Search for the cell housing the specified text and yield its [x, y] center coordinate. 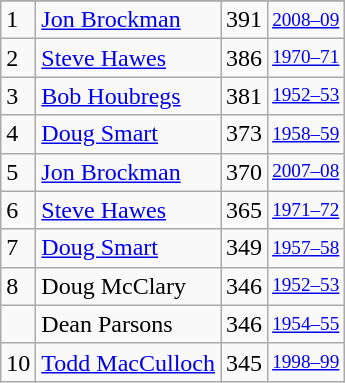
391 [244, 20]
381 [244, 96]
1958–59 [306, 134]
1954–55 [306, 324]
10 [18, 362]
2007–08 [306, 172]
Dean Parsons [128, 324]
1957–58 [306, 248]
345 [244, 362]
1998–99 [306, 362]
3 [18, 96]
373 [244, 134]
2 [18, 58]
Doug McClary [128, 286]
349 [244, 248]
370 [244, 172]
365 [244, 210]
1971–72 [306, 210]
Todd MacCulloch [128, 362]
2008–09 [306, 20]
6 [18, 210]
8 [18, 286]
386 [244, 58]
5 [18, 172]
7 [18, 248]
1 [18, 20]
Bob Houbregs [128, 96]
1970–71 [306, 58]
4 [18, 134]
